Identify which cell holds the provided text, then report its (X, Y) central coordinate. 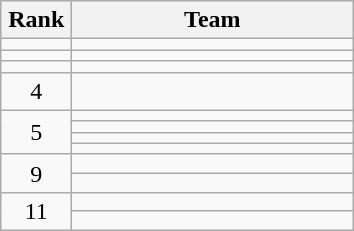
4 (36, 91)
Team (212, 20)
Rank (36, 20)
9 (36, 173)
11 (36, 211)
5 (36, 132)
